Determine the (x, y) coordinate at the center of the cell enclosing the given text.  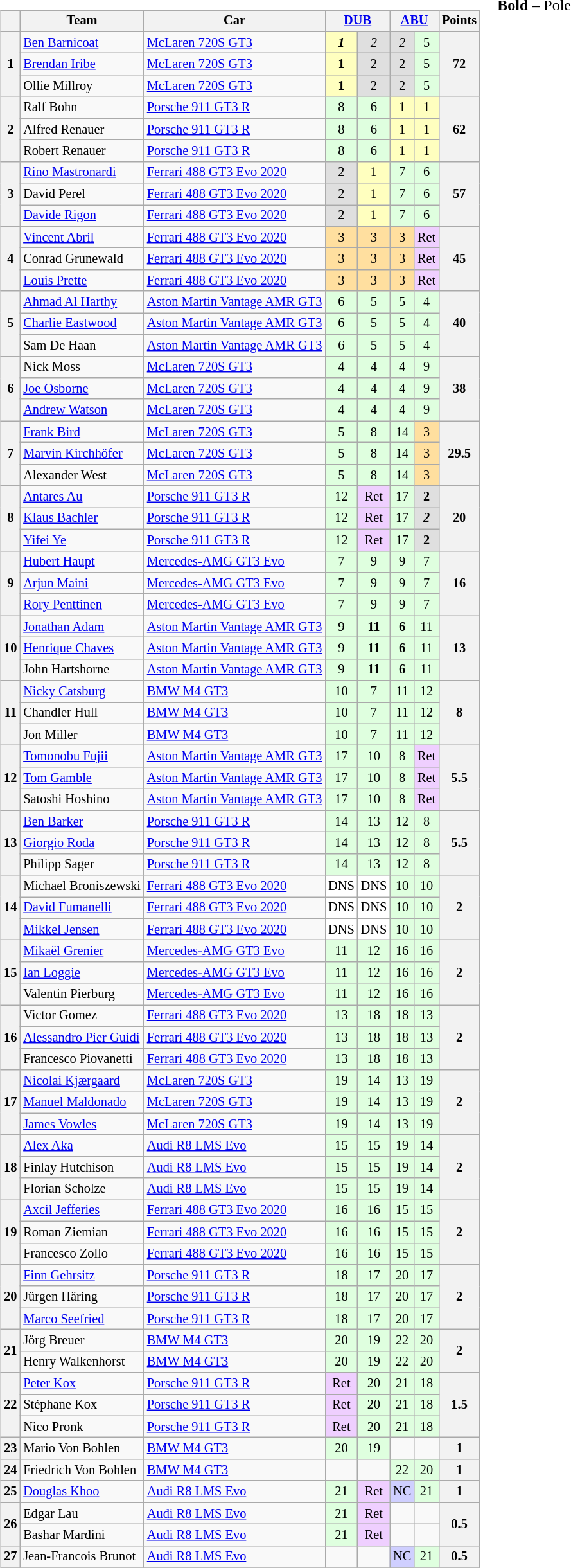
Bashar Mardini (82, 1535)
Rino Mastronardi (82, 172)
Nicky Catsburg (82, 691)
57 (459, 194)
Klaus Bachler (82, 519)
Tom Gamble (82, 778)
Conrad Grunewald (82, 259)
24 (10, 1470)
Manuel Maldonado (82, 1102)
Arjun Maini (82, 584)
27 (10, 1556)
Davide Rigon (82, 216)
Finn Gehrsitz (82, 1276)
Charlie Eastwood (82, 324)
Peter Kox (82, 1384)
Louis Prette (82, 281)
Nick Moss (82, 367)
Nicolai Kjærgaard (82, 1081)
Frank Bird (82, 432)
Team (82, 21)
Points (459, 21)
Friedrich Von Bohlen (82, 1470)
Mikaël Grenier (82, 951)
Jörg Breuer (82, 1341)
Philipp Sager (82, 864)
Ollie Millroy (82, 86)
DUB (357, 21)
Edgar Lau (82, 1513)
Alexander West (82, 475)
John Hartshorne (82, 670)
Florian Scholze (82, 1189)
Henrique Chaves (82, 648)
Andrew Watson (82, 410)
David Perel (82, 194)
Giorgio Roda (82, 843)
Sam De Haan (82, 345)
Douglas Khoo (82, 1492)
Finlay Hutchison (82, 1167)
Jürgen Häring (82, 1297)
Joe Osborne (82, 389)
Brendan Iribe (82, 64)
Rory Penttinen (82, 605)
Ian Loggie (82, 973)
Ben Barnicoat (82, 42)
62 (459, 129)
Nico Pronk (82, 1427)
Marvin Kirchhöfer (82, 454)
Francesco Piovanetti (82, 1059)
Jean-Francois Brunot (82, 1556)
Satoshi Hoshino (82, 799)
23 (10, 1448)
Mario Von Bohlen (82, 1448)
Antares Au (82, 497)
Hubert Haupt (82, 562)
72 (459, 64)
Ben Barker (82, 821)
38 (459, 388)
29.5 (459, 454)
Chandler Hull (82, 713)
Marco Seefried (82, 1319)
Car (234, 21)
Vincent Abril (82, 237)
Yifei Ye (82, 540)
Victor Gomez (82, 1016)
Ralf Bohn (82, 107)
Jonathan Adam (82, 627)
25 (10, 1492)
Axcil Jefferies (82, 1211)
1.5 (459, 1405)
David Fumanelli (82, 908)
40 (459, 324)
Stéphane Kox (82, 1405)
Mikkel Jensen (82, 929)
Henry Walkenhorst (82, 1362)
26 (10, 1524)
Robert Renauer (82, 151)
Ahmad Al Harthy (82, 302)
Alessandro Pier Guidi (82, 1037)
Alex Aka (82, 1146)
Jon Miller (82, 735)
Valentin Pierburg (82, 994)
Alfred Renauer (82, 129)
45 (459, 258)
Tomonobu Fujii (82, 756)
Roman Ziemian (82, 1232)
ABU (414, 21)
Francesco Zollo (82, 1254)
James Vowles (82, 1124)
Michael Broniszewski (82, 886)
